From the cell containing the given text, extract its center point as [X, Y] coordinate. 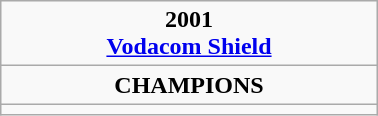
2001 Vodacom Shield [189, 34]
CHAMPIONS [189, 85]
